Extract the [x, y] coordinate from the center of the cell holding the provided text.  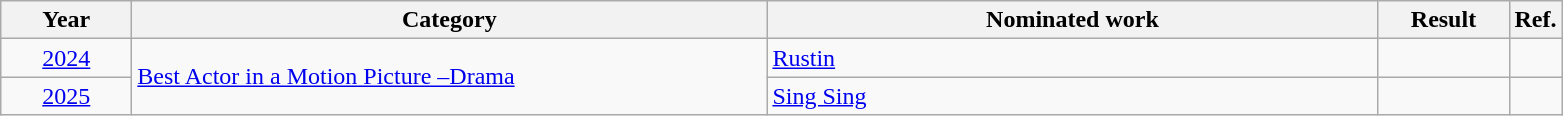
Sing Sing [1072, 96]
Year [66, 20]
Rustin [1072, 58]
Nominated work [1072, 20]
Ref. [1536, 20]
Best Actor in a Motion Picture –Drama [450, 77]
Result [1444, 20]
2025 [66, 96]
Category [450, 20]
2024 [66, 58]
